Extract the [x, y] coordinate from the center of the cell holding the provided text.  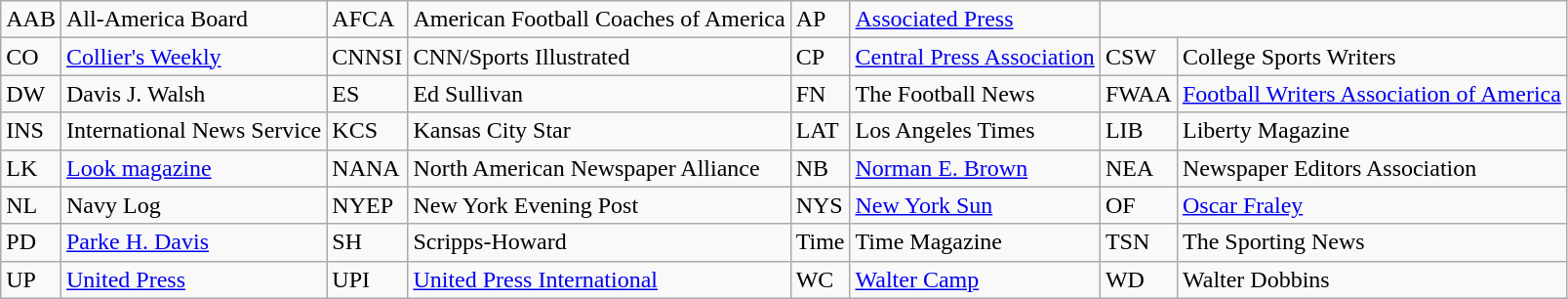
Oscar Fraley [1372, 205]
NEA [1138, 168]
CO [31, 57]
AP [820, 20]
Collier's Weekly [193, 57]
NB [820, 168]
New York Evening Post [599, 205]
Newspaper Editors Association [1372, 168]
College Sports Writers [1372, 57]
Liberty Magazine [1372, 131]
Navy Log [193, 205]
Time [820, 242]
AAB [31, 20]
CSW [1138, 57]
Walter Camp [975, 279]
LIB [1138, 131]
TSN [1138, 242]
North American Newspaper Alliance [599, 168]
Central Press Association [975, 57]
Associated Press [975, 20]
United Press [193, 279]
FWAA [1138, 94]
DW [31, 94]
FN [820, 94]
LK [31, 168]
All-America Board [193, 20]
New York Sun [975, 205]
The Football News [975, 94]
International News Service [193, 131]
ES [367, 94]
NYS [820, 205]
Los Angeles Times [975, 131]
OF [1138, 205]
AFCA [367, 20]
LAT [820, 131]
KCS [367, 131]
INS [31, 131]
Davis J. Walsh [193, 94]
Scripps-Howard [599, 242]
UPI [367, 279]
Ed Sullivan [599, 94]
Kansas City Star [599, 131]
Norman E. Brown [975, 168]
WC [820, 279]
Time Magazine [975, 242]
Walter Dobbins [1372, 279]
NANA [367, 168]
The Sporting News [1372, 242]
United Press International [599, 279]
American Football Coaches of America [599, 20]
CP [820, 57]
WD [1138, 279]
Look magazine [193, 168]
CNNSI [367, 57]
Football Writers Association of America [1372, 94]
CNN/Sports Illustrated [599, 57]
UP [31, 279]
Parke H. Davis [193, 242]
SH [367, 242]
NL [31, 205]
NYEP [367, 205]
PD [31, 242]
